Scan for the cell matching the given text and deliver its [X, Y] coordinate at center. 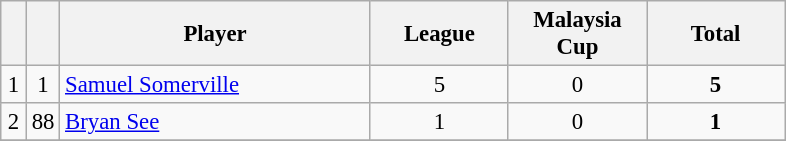
Samuel Somerville [216, 85]
Bryan See [216, 122]
Player [216, 34]
Total [715, 34]
League [439, 34]
Malaysia Cup [577, 34]
88 [42, 122]
2 [14, 122]
